Extract the (x, y) coordinate from the center of the cell holding the provided text.  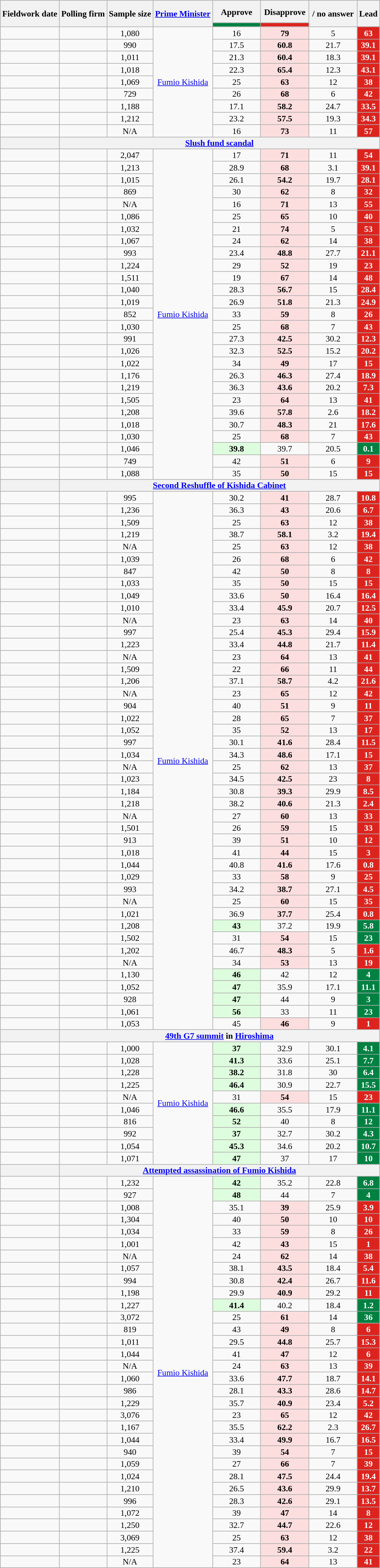
19.7 (333, 180)
Lead (368, 13)
49th G7 summit in Hiroshima (220, 1036)
15.5 (368, 1085)
7.3 (368, 387)
60.8 (285, 45)
28.7 (333, 498)
4.1 (368, 1048)
1,202 (130, 950)
869 (130, 192)
10.7 (368, 1146)
Approve (237, 12)
749 (130, 461)
29.5 (237, 1342)
1,213 (130, 167)
27.4 (333, 376)
990 (130, 45)
994 (130, 1280)
39.8 (237, 449)
1,071 (130, 1159)
/ no answer (333, 13)
5.4 (368, 1269)
904 (130, 706)
65.4 (285, 70)
12.5 (368, 608)
30.7 (237, 424)
20.7 (333, 608)
21.1 (368, 253)
5.2 (368, 1403)
35.9 (285, 987)
45.9 (285, 608)
1,008 (130, 1207)
1,024 (130, 1476)
47.5 (285, 1476)
31.8 (285, 1073)
29.2 (333, 1293)
19.9 (333, 926)
0.1 (368, 449)
28.9 (237, 167)
5.8 (368, 926)
2.4 (368, 803)
1,218 (130, 803)
1,088 (130, 473)
1,028 (130, 1060)
7.7 (368, 1060)
26.9 (237, 302)
11.6 (368, 1280)
14.7 (368, 1390)
Attempted assassination of Fumio Kishida (220, 1170)
29.1 (333, 1500)
1,015 (130, 180)
45 (237, 1023)
24.9 (368, 302)
1,511 (130, 277)
22.8 (333, 1183)
1,236 (130, 510)
51.8 (285, 302)
13.7 (368, 1489)
729 (130, 94)
15.2 (333, 351)
35.7 (237, 1403)
1,057 (130, 1269)
43.1 (368, 70)
991 (130, 339)
29.4 (333, 632)
36.9 (237, 913)
26.1 (237, 180)
40.6 (285, 803)
1,021 (130, 913)
986 (130, 1390)
21.6 (368, 681)
48.6 (285, 755)
62.2 (285, 1427)
29 (237, 266)
1,001 (130, 1244)
1,060 (130, 1379)
2.3 (333, 1427)
54.2 (285, 180)
44.7 (285, 1526)
Polling firm (83, 13)
47.7 (285, 1379)
852 (130, 314)
25.7 (333, 1342)
60.4 (285, 57)
27.1 (333, 889)
1,059 (130, 1464)
58 (285, 877)
14.1 (368, 1379)
18.9 (368, 376)
1,039 (130, 559)
52.5 (285, 351)
6.8 (368, 1183)
1,061 (130, 1012)
46.7 (237, 950)
42.4 (285, 1280)
57.8 (285, 412)
24.4 (333, 1476)
1,250 (130, 1526)
6.4 (368, 1073)
1,010 (130, 608)
Fieldwork date (30, 13)
928 (130, 999)
73 (285, 130)
58.7 (285, 681)
1,229 (130, 1403)
1,505 (130, 400)
37.2 (285, 926)
3.9 (368, 1207)
1,212 (130, 119)
35.2 (285, 1183)
1,502 (130, 938)
38.1 (237, 1269)
1,224 (130, 266)
20.6 (333, 510)
1,033 (130, 583)
1,210 (130, 1489)
46.3 (285, 376)
18.3 (333, 57)
37.1 (237, 681)
39.7 (285, 449)
74 (285, 229)
1,080 (130, 33)
1,019 (130, 302)
55 (368, 204)
58.2 (285, 106)
32.3 (237, 351)
56.7 (285, 290)
26.3 (237, 376)
79 (285, 33)
816 (130, 1122)
22.3 (237, 70)
3,072 (130, 1317)
1.2 (368, 1305)
37.4 (237, 1550)
17.9 (333, 1109)
56 (237, 1012)
1,188 (130, 106)
995 (130, 498)
1,026 (130, 351)
34.2 (237, 889)
1,198 (130, 1293)
819 (130, 1330)
992 (130, 1134)
28.6 (333, 1390)
1,086 (130, 216)
67 (285, 277)
1,223 (130, 644)
1,032 (130, 229)
34.5 (237, 779)
27.3 (237, 339)
927 (130, 1195)
46.6 (237, 1109)
27.7 (333, 253)
1,501 (130, 828)
20.5 (333, 449)
40.2 (285, 1305)
1,304 (130, 1219)
58.1 (285, 534)
Disapprove (285, 12)
8.5 (368, 791)
32.9 (285, 1048)
3.1 (333, 167)
1.6 (368, 950)
1,167 (130, 1427)
1,054 (130, 1146)
2,047 (130, 156)
34.6 (285, 1146)
61 (285, 1317)
1,049 (130, 596)
1,029 (130, 877)
847 (130, 571)
30.9 (285, 1085)
1,067 (130, 241)
1,176 (130, 376)
28 (237, 718)
940 (130, 1452)
2.6 (333, 412)
46.4 (237, 1085)
1,023 (130, 779)
11.4 (368, 644)
37.7 (285, 913)
41.4 (237, 1305)
25.9 (333, 1207)
1,232 (130, 1183)
Slush fund scandal (220, 143)
33.5 (368, 106)
23.2 (237, 119)
15.3 (368, 1342)
18.2 (368, 412)
18.7 (333, 1379)
17.5 (237, 45)
26.5 (237, 1489)
48.8 (285, 253)
59.4 (285, 1550)
1,069 (130, 82)
4.2 (333, 681)
Prime Minister (183, 13)
3,069 (130, 1537)
15.9 (368, 632)
39.3 (285, 791)
42.6 (285, 1500)
1,040 (130, 290)
4.3 (368, 1134)
1,227 (130, 1305)
1,072 (130, 1513)
4.5 (368, 889)
40.8 (237, 865)
1,184 (130, 791)
35.1 (237, 1207)
41.3 (237, 1060)
11.5 (368, 743)
49.9 (285, 1440)
16.7 (333, 1440)
57.5 (285, 119)
3,076 (130, 1415)
13.5 (368, 1500)
43.3 (285, 1390)
10.8 (368, 498)
Second Reshuffle of Kishida Cabinet (220, 486)
Sample size (130, 13)
1,130 (130, 975)
32 (368, 192)
1,206 (130, 681)
1,000 (130, 1048)
913 (130, 840)
57 (368, 130)
25.1 (333, 1060)
43.5 (285, 1269)
39.6 (237, 412)
6.7 (368, 510)
19.3 (333, 119)
22.7 (333, 1085)
24.7 (333, 106)
16.5 (368, 1440)
22.6 (333, 1526)
1,228 (130, 1073)
36 (368, 1317)
1,053 (130, 1023)
996 (130, 1500)
